Search for the cell housing the specified text and yield its (X, Y) center coordinate. 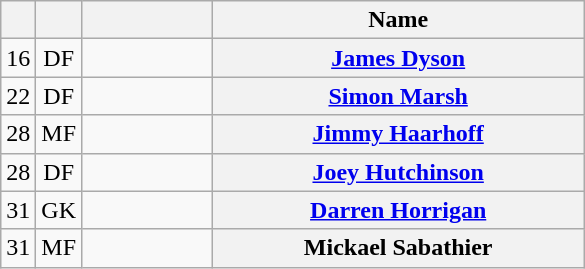
Simon Marsh (398, 96)
Jimmy Haarhoff (398, 134)
Joey Hutchinson (398, 172)
Name (398, 20)
22 (18, 96)
Darren Horrigan (398, 210)
Mickael Sabathier (398, 248)
James Dyson (398, 58)
GK (59, 210)
16 (18, 58)
